Return (x, y) of the center of cell containing provided text 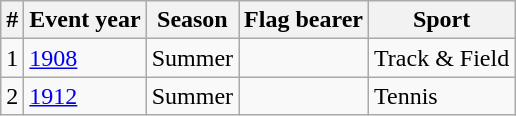
2 (12, 96)
Tennis (441, 96)
Event year (85, 20)
Track & Field (441, 58)
1912 (85, 96)
Sport (441, 20)
Season (192, 20)
1 (12, 58)
Flag bearer (304, 20)
1908 (85, 58)
# (12, 20)
